Find where the given text appears and provide that cell's center as [x, y] coordinate. 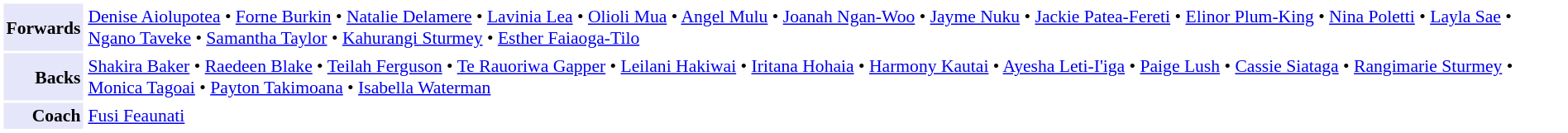
Coach [43, 116]
Forwards [43, 26]
Fusi Feaunati [825, 116]
Backs [43, 76]
